From the cell containing the given text, extract its center point as [X, Y] coordinate. 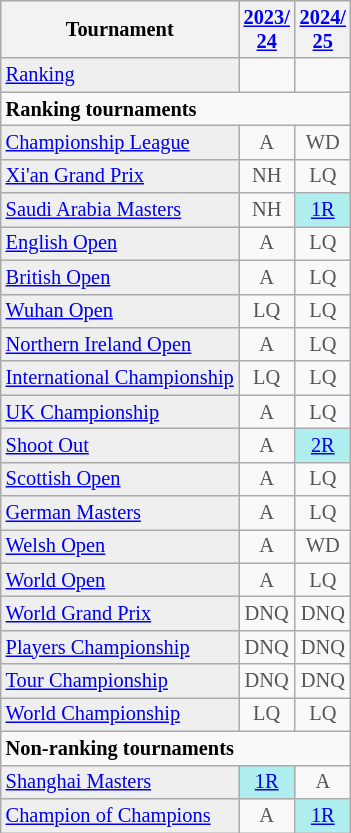
Shanghai Masters [120, 782]
Northern Ireland Open [120, 344]
2R [323, 445]
Players Championship [120, 647]
Shoot Out [120, 445]
Champion of Champions [120, 815]
English Open [120, 243]
British Open [120, 277]
Tour Championship [120, 681]
Ranking tournaments [176, 109]
Xi'an Grand Prix [120, 176]
2023/24 [267, 29]
Tournament [120, 29]
Scottish Open [120, 479]
World Grand Prix [120, 613]
Saudi Arabia Masters [120, 210]
2024/25 [323, 29]
UK Championship [120, 412]
Non-ranking tournaments [176, 748]
German Masters [120, 513]
Ranking [120, 75]
Championship League [120, 142]
Wuhan Open [120, 311]
World Open [120, 580]
International Championship [120, 378]
World Championship [120, 714]
Welsh Open [120, 546]
